Identify which cell holds the provided text, then report its (X, Y) central coordinate. 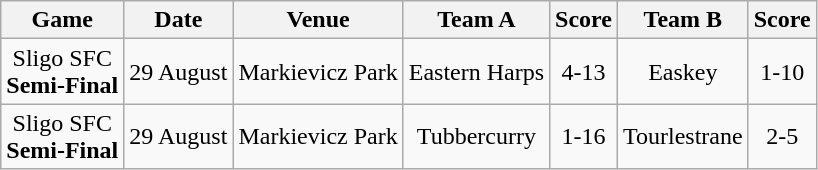
Tubbercurry (476, 136)
4-13 (584, 72)
Team A (476, 20)
Team B (684, 20)
Date (178, 20)
1-16 (584, 136)
Tourlestrane (684, 136)
Eastern Harps (476, 72)
Easkey (684, 72)
1-10 (782, 72)
Venue (318, 20)
Game (62, 20)
2-5 (782, 136)
